Find where the given text appears and provide that cell's center as (X, Y) coordinate. 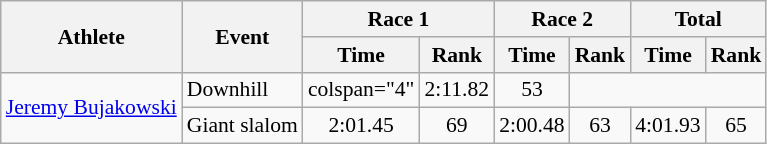
Athlete (92, 36)
Event (242, 36)
4:01.93 (668, 126)
69 (456, 126)
Jeremy Bujakowski (92, 108)
53 (532, 90)
2:00.48 (532, 126)
2:01.45 (362, 126)
65 (736, 126)
2:11.82 (456, 90)
Downhill (242, 90)
Giant slalom (242, 126)
Race 2 (562, 19)
63 (600, 126)
Total (698, 19)
colspan="4" (362, 90)
Race 1 (398, 19)
